Provide the (X, Y) coordinate of the cell's center where the given text is located.  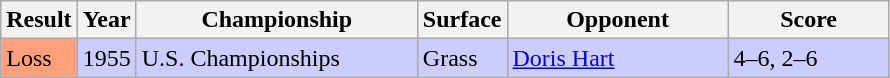
Doris Hart (618, 58)
Loss (39, 58)
4–6, 2–6 (808, 58)
Opponent (618, 20)
1955 (106, 58)
Year (106, 20)
Surface (462, 20)
U.S. Championships (276, 58)
Score (808, 20)
Result (39, 20)
Championship (276, 20)
Grass (462, 58)
